Search for the cell housing the specified text and yield its [X, Y] center coordinate. 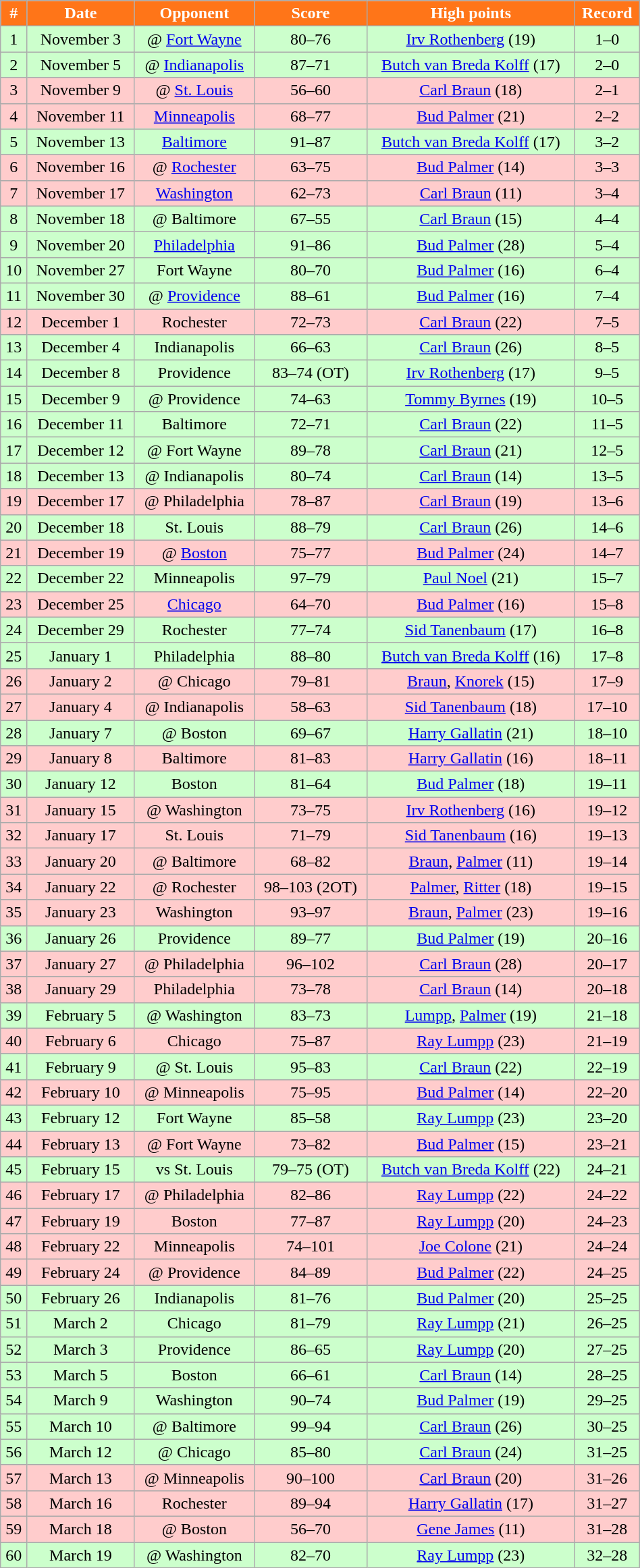
32–28 [607, 1555]
85–58 [311, 1118]
18–10 [607, 732]
9–5 [607, 373]
88–80 [311, 655]
31–25 [607, 1452]
60 [14, 1555]
20–18 [607, 990]
7 [14, 193]
Joe Colone (21) [471, 1247]
January 1 [81, 655]
Carl Braun (19) [471, 502]
Bud Palmer (21) [471, 116]
3–2 [607, 142]
47 [14, 1221]
90–100 [311, 1478]
March 3 [81, 1349]
27 [14, 707]
16–8 [607, 630]
23 [14, 604]
February 9 [81, 1066]
January 4 [81, 707]
November 13 [81, 142]
36 [14, 938]
High points [471, 13]
11 [14, 296]
January 27 [81, 964]
24–22 [607, 1195]
19 [14, 502]
vs St. Louis [194, 1170]
38 [14, 990]
Harry Gallatin (21) [471, 732]
17–8 [607, 655]
56 [14, 1452]
March 9 [81, 1401]
63–75 [311, 167]
8–5 [607, 348]
6 [14, 167]
1 [14, 39]
71–79 [311, 836]
7–5 [607, 322]
Bud Palmer (20) [471, 1298]
80–70 [311, 270]
58 [14, 1503]
12 [14, 322]
# [14, 13]
November 3 [81, 39]
Record [607, 13]
68–82 [311, 861]
87–71 [311, 65]
Paul Noel (21) [471, 578]
February 13 [81, 1144]
93–97 [311, 913]
3–3 [607, 167]
26 [14, 681]
81–79 [311, 1324]
91–86 [311, 244]
December 12 [81, 450]
27–25 [607, 1349]
22–19 [607, 1066]
82–70 [311, 1555]
Opponent [194, 13]
November 11 [81, 116]
34 [14, 887]
10 [14, 270]
8 [14, 219]
Braun, Knorek (15) [471, 681]
5–4 [607, 244]
81–83 [311, 759]
2–2 [607, 116]
January 7 [81, 732]
19–14 [607, 861]
88–79 [311, 527]
77–74 [311, 630]
November 20 [81, 244]
December 19 [81, 553]
37 [14, 964]
14–6 [607, 527]
75–77 [311, 553]
9 [14, 244]
January 8 [81, 759]
February 15 [81, 1170]
64–70 [311, 604]
January 12 [81, 784]
13–6 [607, 502]
December 9 [81, 399]
November 5 [81, 65]
21 [14, 553]
Ray Lumpp (22) [471, 1195]
80–76 [311, 39]
75–95 [311, 1092]
44 [14, 1144]
46 [14, 1195]
31 [14, 810]
24–25 [607, 1272]
December 29 [81, 630]
18 [14, 476]
17 [14, 450]
December 8 [81, 373]
1–0 [607, 39]
39 [14, 1015]
26–25 [607, 1324]
15 [14, 399]
20–17 [607, 964]
February 17 [81, 1195]
19–13 [607, 836]
28–25 [607, 1375]
40 [14, 1041]
Ray Lumpp (21) [471, 1324]
2–0 [607, 65]
13–5 [607, 476]
25–25 [607, 1298]
January 15 [81, 810]
February 5 [81, 1015]
81–76 [311, 1298]
Bud Palmer (22) [471, 1272]
January 20 [81, 861]
51 [14, 1324]
77–87 [311, 1221]
88–61 [311, 296]
62–73 [311, 193]
10–5 [607, 399]
96–102 [311, 964]
95–83 [311, 1066]
March 13 [81, 1478]
December 18 [81, 527]
19–11 [607, 784]
41 [14, 1066]
January 2 [81, 681]
80–74 [311, 476]
Tommy Byrnes (19) [471, 399]
43 [14, 1118]
23–21 [607, 1144]
54 [14, 1401]
90–74 [311, 1401]
February 22 [81, 1247]
February 12 [81, 1118]
89–94 [311, 1503]
84–89 [311, 1272]
45 [14, 1170]
Bud Palmer (18) [471, 784]
68–77 [311, 116]
83–73 [311, 1015]
35 [14, 913]
15–8 [607, 604]
March 18 [81, 1529]
24–24 [607, 1247]
67–55 [311, 219]
Carl Braun (15) [471, 219]
28 [14, 732]
69–67 [311, 732]
16 [14, 425]
December 17 [81, 502]
Bud Palmer (15) [471, 1144]
81–64 [311, 784]
November 17 [81, 193]
Braun, Palmer (11) [471, 861]
12–5 [607, 450]
22–20 [607, 1092]
Sid Tanenbaum (16) [471, 836]
Braun, Palmer (23) [471, 913]
66–61 [311, 1375]
7–4 [607, 296]
March 19 [81, 1555]
74–101 [311, 1247]
February 19 [81, 1221]
32 [14, 836]
73–82 [311, 1144]
24 [14, 630]
48 [14, 1247]
4–4 [607, 219]
Irv Rothenberg (16) [471, 810]
December 22 [81, 578]
Carl Braun (24) [471, 1452]
February 10 [81, 1092]
31–26 [607, 1478]
Carl Braun (18) [471, 90]
Score [311, 13]
Carl Braun (11) [471, 193]
83–74 (OT) [311, 373]
Bud Palmer (28) [471, 244]
89–78 [311, 450]
21–18 [607, 1015]
75–87 [311, 1041]
11–5 [607, 425]
Gene James (11) [471, 1529]
Palmer, Ritter (18) [471, 887]
6–4 [607, 270]
74–63 [311, 399]
85–80 [311, 1452]
99–94 [311, 1426]
15–7 [607, 578]
November 30 [81, 296]
13 [14, 348]
Carl Braun (21) [471, 450]
November 9 [81, 90]
Irv Rothenberg (19) [471, 39]
17–9 [607, 681]
Butch van Breda Kolff (16) [471, 655]
53 [14, 1375]
57 [14, 1478]
24–21 [607, 1170]
31–27 [607, 1503]
56–60 [311, 90]
66–63 [311, 348]
5 [14, 142]
Date [81, 13]
4 [14, 116]
33 [14, 861]
Bud Palmer (24) [471, 553]
21–19 [607, 1041]
March 10 [81, 1426]
82–86 [311, 1195]
22 [14, 578]
30–25 [607, 1426]
19–12 [607, 810]
89–77 [311, 938]
91–87 [311, 142]
February 6 [81, 1041]
56–70 [311, 1529]
3 [14, 90]
52 [14, 1349]
November 18 [81, 219]
December 4 [81, 348]
February 24 [81, 1272]
November 16 [81, 167]
49 [14, 1272]
59 [14, 1529]
3–4 [607, 193]
58–63 [311, 707]
Irv Rothenberg (17) [471, 373]
55 [14, 1426]
25 [14, 655]
2 [14, 65]
March 2 [81, 1324]
March 12 [81, 1452]
December 25 [81, 604]
14–7 [607, 553]
31–28 [607, 1529]
Lumpp, Palmer (19) [471, 1015]
January 23 [81, 913]
January 29 [81, 990]
97–79 [311, 578]
19–16 [607, 913]
79–81 [311, 681]
20–16 [607, 938]
79–75 (OT) [311, 1170]
18–11 [607, 759]
19–15 [607, 887]
November 27 [81, 270]
Carl Braun (28) [471, 964]
14 [14, 373]
72–73 [311, 322]
January 22 [81, 887]
73–78 [311, 990]
42 [14, 1092]
Butch van Breda Kolff (22) [471, 1170]
December 1 [81, 322]
Sid Tanenbaum (17) [471, 630]
29 [14, 759]
December 13 [81, 476]
March 16 [81, 1503]
98–103 (2OT) [311, 887]
January 26 [81, 938]
73–75 [311, 810]
29–25 [607, 1401]
30 [14, 784]
72–71 [311, 425]
February 26 [81, 1298]
Sid Tanenbaum (18) [471, 707]
17–10 [607, 707]
Harry Gallatin (16) [471, 759]
50 [14, 1298]
March 5 [81, 1375]
78–87 [311, 502]
23–20 [607, 1118]
20 [14, 527]
Harry Gallatin (17) [471, 1503]
Carl Braun (20) [471, 1478]
January 17 [81, 836]
24–23 [607, 1221]
2–1 [607, 90]
December 11 [81, 425]
86–65 [311, 1349]
